Detect which cell encompasses the target text, then output its (x, y) center coordinate. 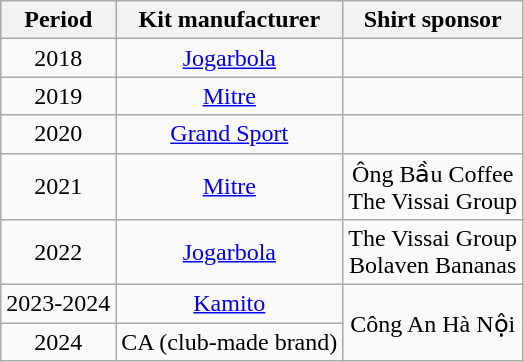
Ông Bầu Coffee The Vissai Group (433, 186)
The Vissai GroupBolaven Bananas (433, 252)
2023-2024 (58, 304)
Grand Sport (230, 134)
2019 (58, 96)
2021 (58, 186)
Period (58, 20)
2024 (58, 342)
2018 (58, 58)
2020 (58, 134)
Công An Hà Nội (433, 323)
2022 (58, 252)
Kit manufacturer (230, 20)
Shirt sponsor (433, 20)
Kamito (230, 304)
CA (club-made brand) (230, 342)
